Find where the given text appears and provide that cell's center as [x, y] coordinate. 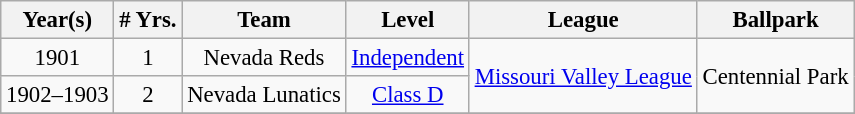
Independent [408, 58]
Class D [408, 95]
Centennial Park [776, 76]
Level [408, 20]
Year(s) [58, 20]
# Yrs. [148, 20]
Nevada Lunatics [264, 95]
Ballpark [776, 20]
2 [148, 95]
Missouri Valley League [583, 76]
1902–1903 [58, 95]
1 [148, 58]
1901 [58, 58]
Team [264, 20]
League [583, 20]
Nevada Reds [264, 58]
